Return the (x, y) coordinate for the center point of the cell that contains the specified text.  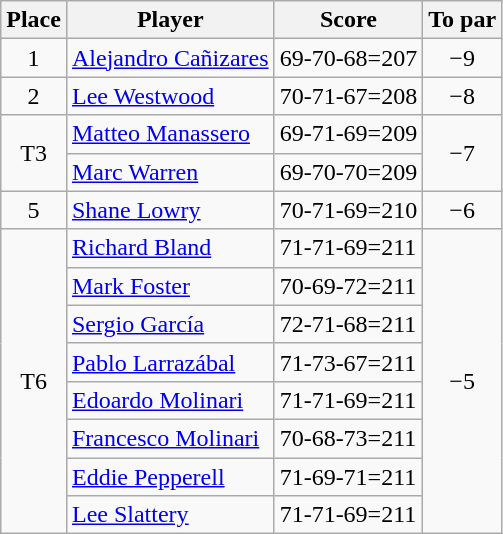
−8 (462, 96)
Mark Foster (170, 286)
Sergio García (170, 324)
Francesco Molinari (170, 438)
−6 (462, 210)
Lee Westwood (170, 96)
72-71-68=211 (348, 324)
5 (34, 210)
−7 (462, 153)
Place (34, 20)
Eddie Pepperell (170, 477)
70-68-73=211 (348, 438)
Marc Warren (170, 172)
71-69-71=211 (348, 477)
Lee Slattery (170, 515)
Richard Bland (170, 248)
1 (34, 58)
Pablo Larrazábal (170, 362)
69-70-68=207 (348, 58)
T6 (34, 381)
Alejandro Cañizares (170, 58)
Edoardo Molinari (170, 400)
69-70-70=209 (348, 172)
To par (462, 20)
Shane Lowry (170, 210)
−5 (462, 381)
Player (170, 20)
−9 (462, 58)
71-73-67=211 (348, 362)
70-71-67=208 (348, 96)
Score (348, 20)
Matteo Manassero (170, 134)
2 (34, 96)
T3 (34, 153)
70-71-69=210 (348, 210)
69-71-69=209 (348, 134)
70-69-72=211 (348, 286)
